Return (X, Y) of the center of cell containing provided text 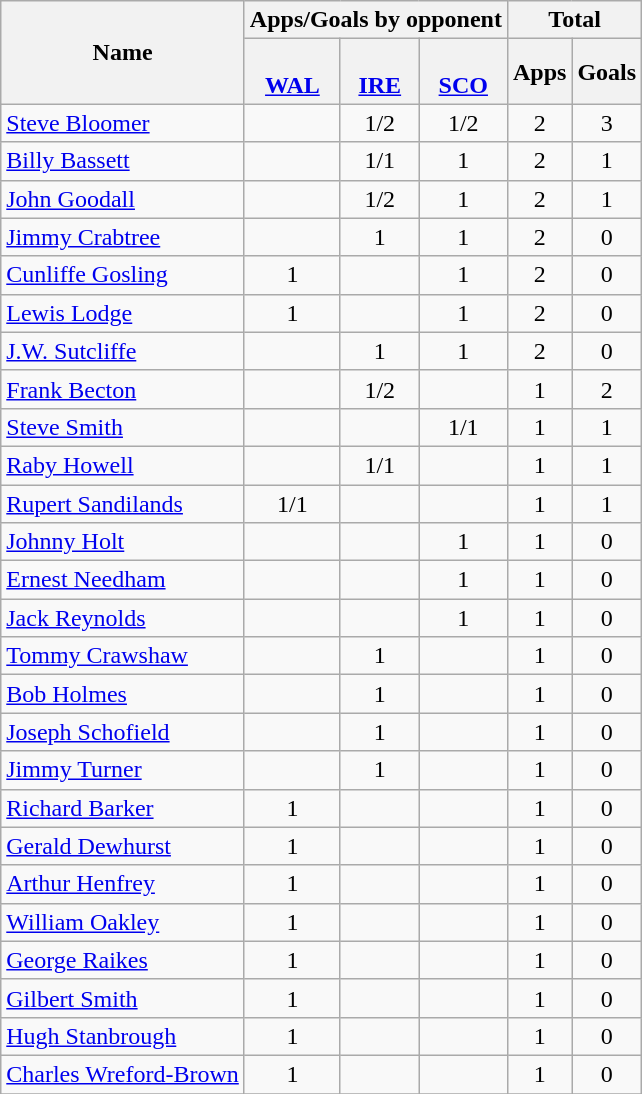
Arthur Henfrey (123, 884)
Goals (607, 72)
SCO (463, 72)
3 (607, 123)
Gerald Dewhurst (123, 846)
Raby Howell (123, 465)
Gilbert Smith (123, 998)
John Goodall (123, 199)
Name (123, 52)
Hugh Stanbrough (123, 1036)
Jimmy Crabtree (123, 237)
George Raikes (123, 960)
Johnny Holt (123, 542)
Billy Bassett (123, 161)
IRE (380, 72)
Bob Holmes (123, 694)
WAL (292, 72)
Cunliffe Gosling (123, 275)
Lewis Lodge (123, 313)
Steve Smith (123, 427)
Steve Bloomer (123, 123)
Charles Wreford-Brown (123, 1074)
Apps/Goals by opponent (376, 20)
Tommy Crawshaw (123, 656)
Jack Reynolds (123, 618)
Rupert Sandilands (123, 503)
Jimmy Turner (123, 770)
Richard Barker (123, 808)
Ernest Needham (123, 580)
J.W. Sutcliffe (123, 351)
Joseph Schofield (123, 732)
Total (574, 20)
William Oakley (123, 922)
Frank Becton (123, 389)
Apps (539, 72)
